Return the [X, Y] coordinate for the center point of the cell that contains the specified text.  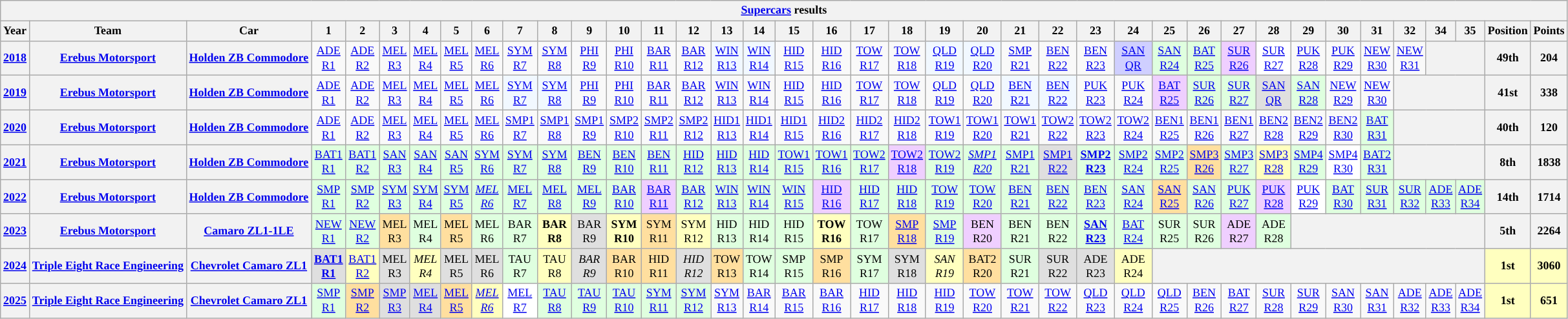
SMP2R12 [694, 127]
BAT2R31 [1377, 162]
TOW1R20 [982, 127]
SURR31 [1377, 197]
SMP1R21 [1020, 162]
2018 [16, 58]
BENR11 [659, 162]
SMP4R29 [1308, 162]
21 [1020, 31]
HID2R18 [907, 127]
ADER24 [1133, 266]
BENR26 [1204, 301]
BATR31 [1377, 127]
31 [1377, 31]
204 [1549, 58]
8 [555, 31]
SMP2R25 [1169, 162]
7 [520, 31]
1714 [1549, 197]
TOW1R21 [1020, 127]
10 [624, 31]
17 [869, 31]
SMPR3 [395, 301]
TOWR22 [1057, 301]
Team [107, 31]
19 [944, 31]
49th [1507, 58]
TOW2R23 [1096, 127]
SMP3R28 [1274, 162]
HID1R13 [727, 127]
26 [1204, 31]
SYMR4 [425, 197]
TOWR19 [944, 197]
SMP4R30 [1343, 162]
BEN1R25 [1169, 127]
34 [1441, 31]
BARR8 [555, 231]
ADER23 [1096, 266]
24 [1133, 31]
TAUR7 [520, 266]
SMPR19 [944, 231]
BEN2R28 [1274, 127]
SMP1R7 [520, 127]
MELR9 [589, 197]
ADER28 [1274, 231]
15 [794, 31]
SURR22 [1057, 266]
BENR20 [982, 231]
BEN1R26 [1204, 127]
SANR23 [1096, 231]
SMP1R22 [1057, 162]
Supercars results [784, 10]
TOW1R15 [794, 162]
20 [982, 31]
Points [1549, 31]
NEWR2 [363, 231]
BAT2R20 [982, 266]
WINR15 [794, 197]
1838 [1549, 162]
SYMR17 [869, 266]
TOWR13 [727, 266]
651 [1549, 301]
SURR21 [1020, 266]
5 [456, 31]
SMP2R23 [1096, 162]
PUKR23 [1096, 93]
2020 [16, 127]
HID1R14 [759, 127]
NEWR1 [328, 231]
SANR30 [1343, 301]
HIDR11 [659, 266]
BEN2R29 [1308, 127]
SMP2R10 [624, 127]
SANR19 [944, 266]
TOW2R18 [907, 162]
SMP1R9 [589, 127]
14 [759, 31]
BARR14 [759, 301]
SURR25 [1169, 231]
23 [1096, 31]
3 [395, 31]
120 [1549, 127]
TOWR21 [1020, 301]
SANR4 [425, 162]
32 [1410, 31]
16 [831, 31]
2 [363, 31]
SYMR10 [624, 231]
QLDR24 [1133, 301]
2264 [1549, 231]
SURR28 [1274, 301]
22 [1057, 31]
SMP2R24 [1133, 162]
Position [1507, 31]
14th [1507, 197]
40th [1507, 127]
30 [1343, 31]
6 [487, 31]
TAUR9 [589, 301]
ADER32 [1410, 301]
TOW2R19 [944, 162]
35 [1470, 31]
SMPR16 [831, 266]
SANR26 [1204, 197]
SYMR3 [395, 197]
QLDR25 [1169, 301]
2022 [16, 197]
SURR29 [1308, 301]
Year [16, 31]
SMPR15 [794, 266]
SANR5 [456, 162]
SMP3R27 [1239, 162]
SYMR5 [456, 197]
BENR9 [589, 162]
NEWR31 [1410, 58]
TAUR10 [624, 301]
28 [1274, 31]
Car [248, 31]
29 [1308, 31]
18 [907, 31]
HID2R16 [831, 127]
SYMR13 [727, 301]
BEN1R27 [1239, 127]
BARR15 [794, 301]
4 [425, 31]
TOW2R22 [1057, 127]
27 [1239, 31]
2024 [16, 266]
TOW1R16 [831, 162]
HID1R15 [794, 127]
ADER27 [1239, 231]
13 [727, 31]
1 [328, 31]
BARR7 [520, 231]
338 [1549, 93]
SANR25 [1169, 197]
5th [1507, 231]
SURR32 [1410, 197]
NEWR29 [1343, 93]
BATR27 [1239, 301]
SANR28 [1308, 93]
HID2R17 [869, 127]
TOW2R17 [869, 162]
SYMR6 [487, 162]
SANR3 [395, 162]
SANR31 [1377, 301]
12 [694, 31]
Camaro ZL1-1LE [248, 231]
41st [1507, 93]
BATR30 [1343, 197]
TOW2R24 [1133, 127]
2019 [16, 93]
SMP3R26 [1204, 162]
3060 [1549, 266]
25 [1169, 31]
PUKR27 [1239, 197]
TOWR16 [831, 231]
SMP1R8 [555, 127]
SYMR18 [907, 266]
TOW1R19 [944, 127]
BEN2R30 [1343, 127]
SMPR21 [1020, 58]
PUKR24 [1133, 93]
2021 [16, 162]
2023 [16, 231]
11 [659, 31]
9 [589, 31]
SMP1R20 [982, 162]
SMPR18 [907, 231]
MELR8 [555, 197]
HIDR19 [944, 301]
2025 [16, 301]
BARR16 [831, 301]
BATR24 [1133, 231]
QLDR23 [1096, 301]
8th [1507, 162]
TOWR14 [759, 266]
BENR10 [624, 162]
SMP2R11 [659, 127]
